Determine the (X, Y) coordinate at the center of the cell enclosing the given text.  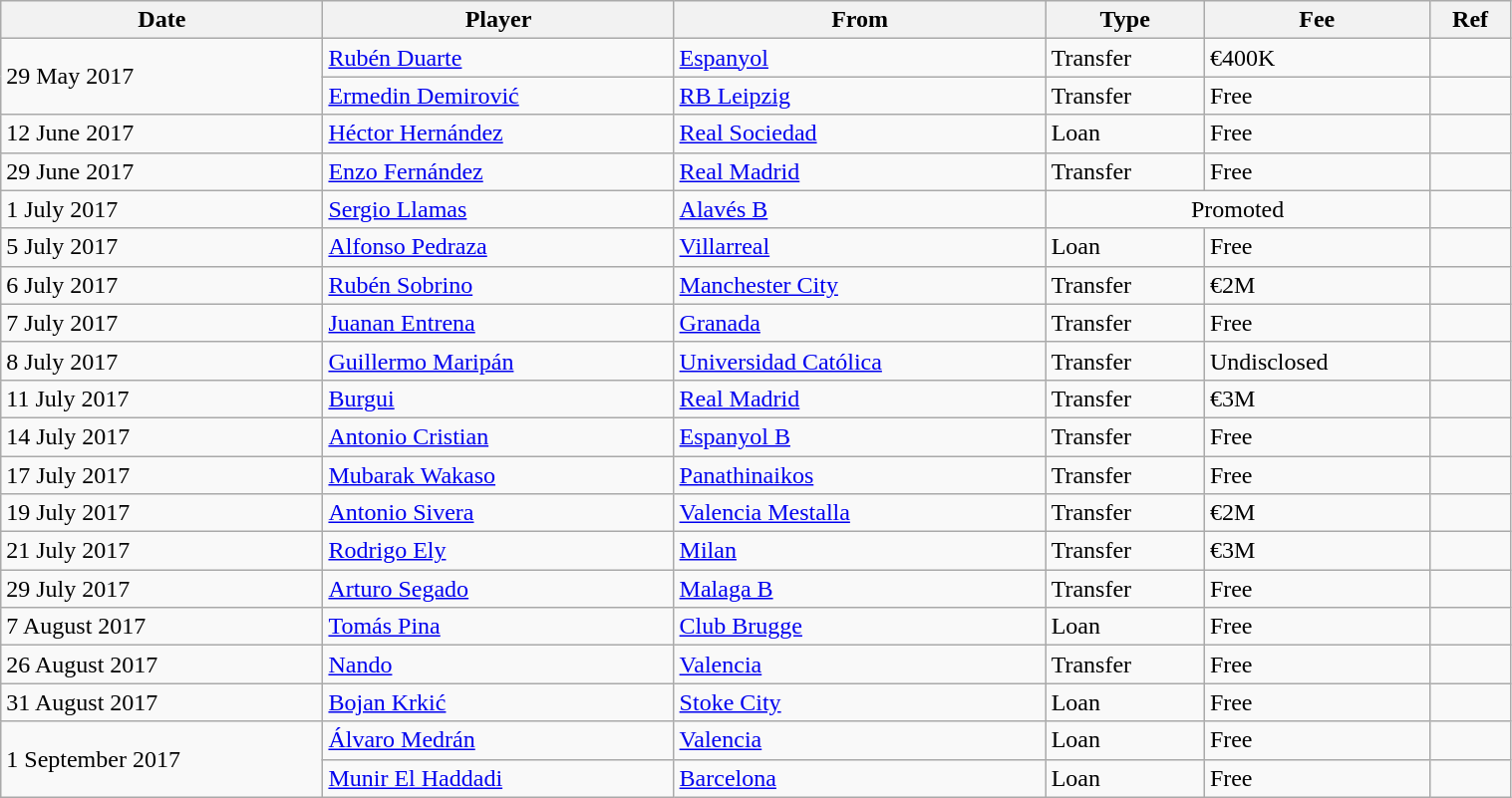
19 July 2017 (161, 513)
€400K (1317, 58)
Ermedin Demirović (498, 96)
Club Brugge (859, 627)
Manchester City (859, 285)
Granada (859, 323)
Sergio Llamas (498, 209)
6 July 2017 (161, 285)
From (859, 20)
Rubén Sobrino (498, 285)
Munir El Haddadi (498, 778)
Ref (1470, 20)
Arturo Segado (498, 589)
Alfonso Pedraza (498, 247)
5 July 2017 (161, 247)
Undisclosed (1317, 361)
29 May 2017 (161, 77)
11 July 2017 (161, 399)
Player (498, 20)
RB Leipzig (859, 96)
Rodrigo Ely (498, 551)
Juanan Entrena (498, 323)
29 July 2017 (161, 589)
Enzo Fernández (498, 171)
Panathinaikos (859, 475)
7 July 2017 (161, 323)
Álvaro Medrán (498, 740)
Espanyol B (859, 436)
Milan (859, 551)
7 August 2017 (161, 627)
Guillermo Maripán (498, 361)
1 July 2017 (161, 209)
21 July 2017 (161, 551)
8 July 2017 (161, 361)
17 July 2017 (161, 475)
Stoke City (859, 702)
Burgui (498, 399)
Type (1124, 20)
14 July 2017 (161, 436)
31 August 2017 (161, 702)
Promoted (1238, 209)
12 June 2017 (161, 133)
Fee (1317, 20)
Mubarak Wakaso (498, 475)
Antonio Sivera (498, 513)
26 August 2017 (161, 665)
Nando (498, 665)
Héctor Hernández (498, 133)
Espanyol (859, 58)
Bojan Krkić (498, 702)
Real Sociedad (859, 133)
Malaga B (859, 589)
Rubén Duarte (498, 58)
1 September 2017 (161, 759)
Alavés B (859, 209)
Tomás Pina (498, 627)
Universidad Católica (859, 361)
29 June 2017 (161, 171)
Villarreal (859, 247)
Barcelona (859, 778)
Valencia Mestalla (859, 513)
Date (161, 20)
Antonio Cristian (498, 436)
